Detect which cell encompasses the target text, then output its (X, Y) center coordinate. 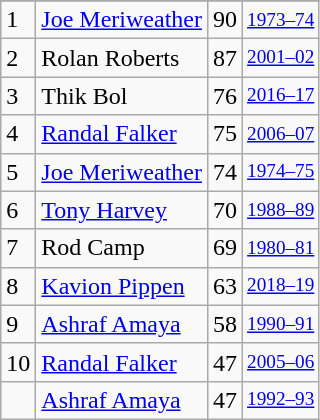
2006–07 (281, 134)
Rod Camp (122, 248)
58 (224, 324)
5 (18, 172)
7 (18, 248)
1992–93 (281, 400)
87 (224, 58)
74 (224, 172)
2001–02 (281, 58)
1990–91 (281, 324)
Kavion Pippen (122, 286)
Tony Harvey (122, 210)
4 (18, 134)
3 (18, 96)
Rolan Roberts (122, 58)
75 (224, 134)
69 (224, 248)
1973–74 (281, 20)
6 (18, 210)
8 (18, 286)
2 (18, 58)
1988–89 (281, 210)
1974–75 (281, 172)
1 (18, 20)
2016–17 (281, 96)
1980–81 (281, 248)
63 (224, 286)
2018–19 (281, 286)
9 (18, 324)
2005–06 (281, 362)
70 (224, 210)
76 (224, 96)
10 (18, 362)
90 (224, 20)
Thik Bol (122, 96)
